Locate the cell with the specified text and output its (x, y) center coordinate. 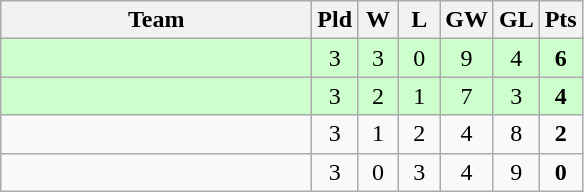
GL (516, 20)
Team (156, 20)
Pts (560, 20)
W (378, 20)
7 (467, 96)
GW (467, 20)
L (420, 20)
Pld (335, 20)
8 (516, 134)
6 (560, 58)
